Find where the given text appears and provide that cell's center as (X, Y) coordinate. 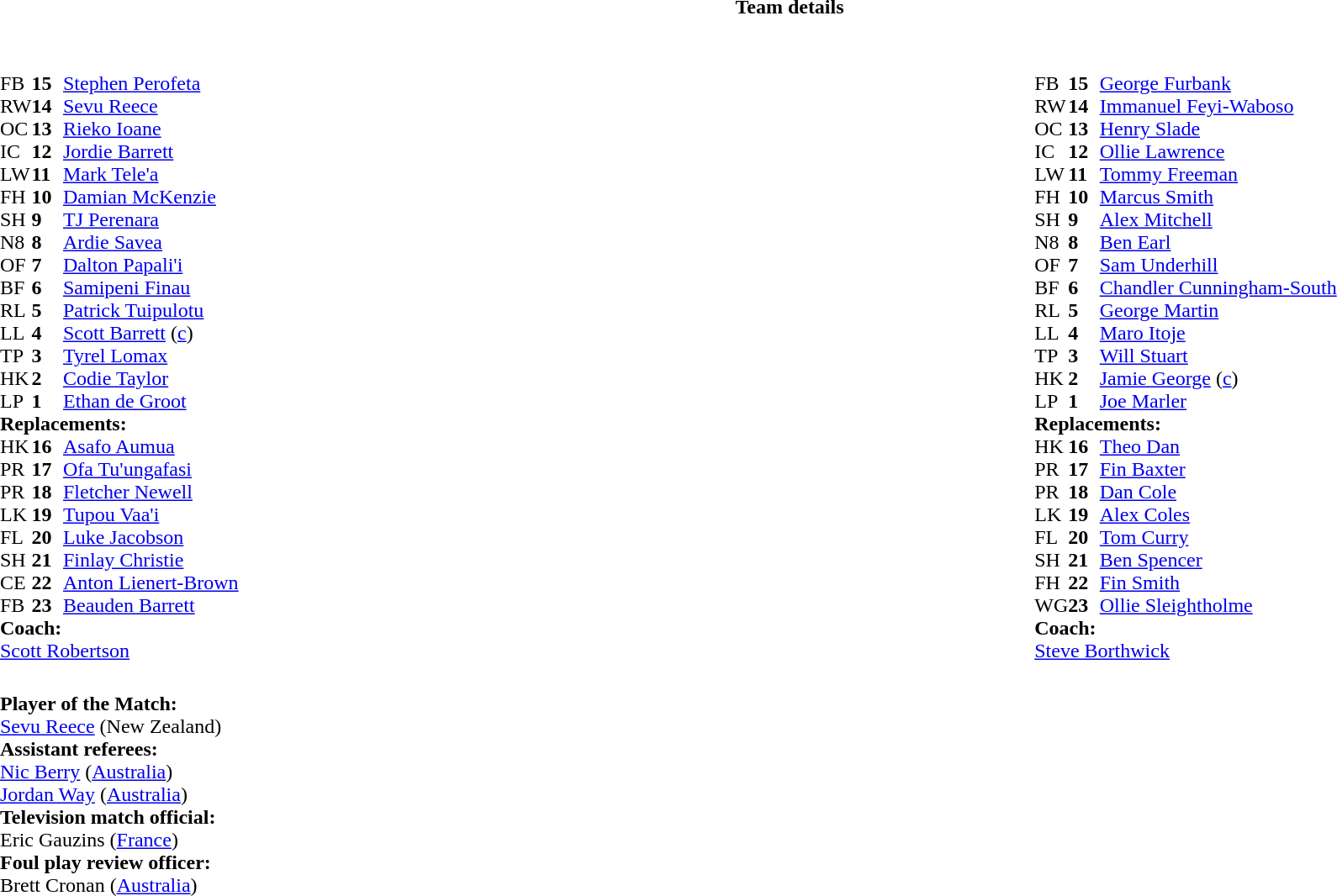
Fin Smith (1218, 583)
Rieko Ioane (151, 129)
Ardie Savea (151, 242)
Codie Taylor (151, 378)
Alex Mitchell (1218, 220)
Beauden Barrett (151, 605)
Fin Baxter (1218, 469)
Sevu Reece (151, 106)
Ollie Lawrence (1218, 151)
Steve Borthwick (1186, 651)
Ethan de Groot (151, 402)
Alex Coles (1218, 514)
Fletcher Newell (151, 493)
George Furbank (1218, 84)
Tommy Freeman (1218, 175)
Jamie George (c) (1218, 378)
Ben Spencer (1218, 560)
Dan Cole (1218, 493)
Tyrel Lomax (151, 356)
Will Stuart (1218, 356)
Ben Earl (1218, 242)
Samipeni Finau (151, 287)
Tom Curry (1218, 538)
Chandler Cunningham-South (1218, 287)
WG (1051, 605)
Tupou Vaa'i (151, 514)
Immanuel Feyi-Waboso (1218, 106)
Anton Lienert-Brown (151, 583)
Stephen Perofeta (151, 84)
TJ Perenara (151, 220)
Maro Itoje (1218, 333)
Mark Tele'a (151, 175)
Henry Slade (1218, 129)
Sam Underhill (1218, 266)
CE (16, 583)
Damian McKenzie (151, 197)
Theo Dan (1218, 447)
Luke Jacobson (151, 538)
Patrick Tuipulotu (151, 311)
George Martin (1218, 311)
Asafo Aumua (151, 447)
Scott Robertson (119, 651)
Scott Barrett (c) (151, 333)
Finlay Christie (151, 560)
Dalton Papali'i (151, 266)
Ollie Sleightholme (1218, 605)
Marcus Smith (1218, 197)
Jordie Barrett (151, 151)
Joe Marler (1218, 402)
Ofa Tu'ungafasi (151, 469)
